Locate the cell with the specified text and output its [X, Y] center coordinate. 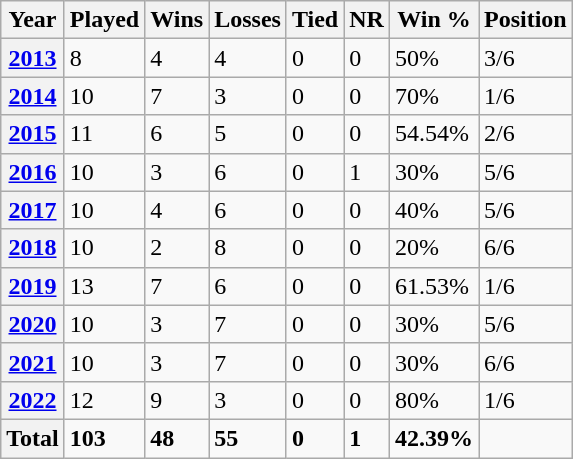
70% [434, 96]
12 [104, 400]
Win % [434, 20]
2017 [33, 210]
2016 [33, 172]
Losses [248, 20]
Tied [314, 20]
2 [177, 248]
2015 [33, 134]
42.39% [434, 438]
61.53% [434, 286]
2013 [33, 58]
103 [104, 438]
50% [434, 58]
13 [104, 286]
54.54% [434, 134]
2021 [33, 362]
NR [367, 20]
Position [525, 20]
2014 [33, 96]
Total [33, 438]
2020 [33, 324]
2022 [33, 400]
9 [177, 400]
11 [104, 134]
5 [248, 134]
48 [177, 438]
Year [33, 20]
2/6 [525, 134]
3/6 [525, 58]
40% [434, 210]
55 [248, 438]
Wins [177, 20]
2018 [33, 248]
Played [104, 20]
2019 [33, 286]
80% [434, 400]
20% [434, 248]
